Detect which cell encompasses the target text, then output its (x, y) center coordinate. 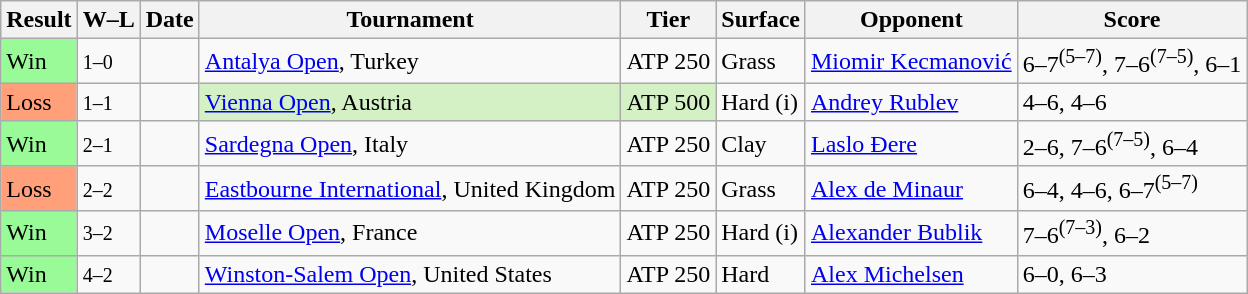
6–4, 4–6, 6–7(5–7) (1132, 188)
Surface (761, 20)
2–6, 7–6(7–5), 6–4 (1132, 144)
2–1 (108, 144)
Antalya Open, Turkey (410, 62)
Clay (761, 144)
ATP 500 (668, 102)
Alex Michelsen (911, 274)
Laslo Đere (911, 144)
Tier (668, 20)
Eastbourne International, United Kingdom (410, 188)
4–6, 4–6 (1132, 102)
Tournament (410, 20)
Alex de Minaur (911, 188)
Alexander Bublik (911, 234)
7–6(7–3), 6–2 (1132, 234)
6–7(5–7), 7–6(7–5), 6–1 (1132, 62)
Score (1132, 20)
Result (39, 20)
Hard (761, 274)
4–2 (108, 274)
3–2 (108, 234)
2–2 (108, 188)
Miomir Kecmanović (911, 62)
Moselle Open, France (410, 234)
1–0 (108, 62)
Opponent (911, 20)
Vienna Open, Austria (410, 102)
Sardegna Open, Italy (410, 144)
Winston-Salem Open, United States (410, 274)
W–L (108, 20)
1–1 (108, 102)
Date (170, 20)
6–0, 6–3 (1132, 274)
Andrey Rublev (911, 102)
